Output the (x, y) coordinate of the center of the cell containing the given text.  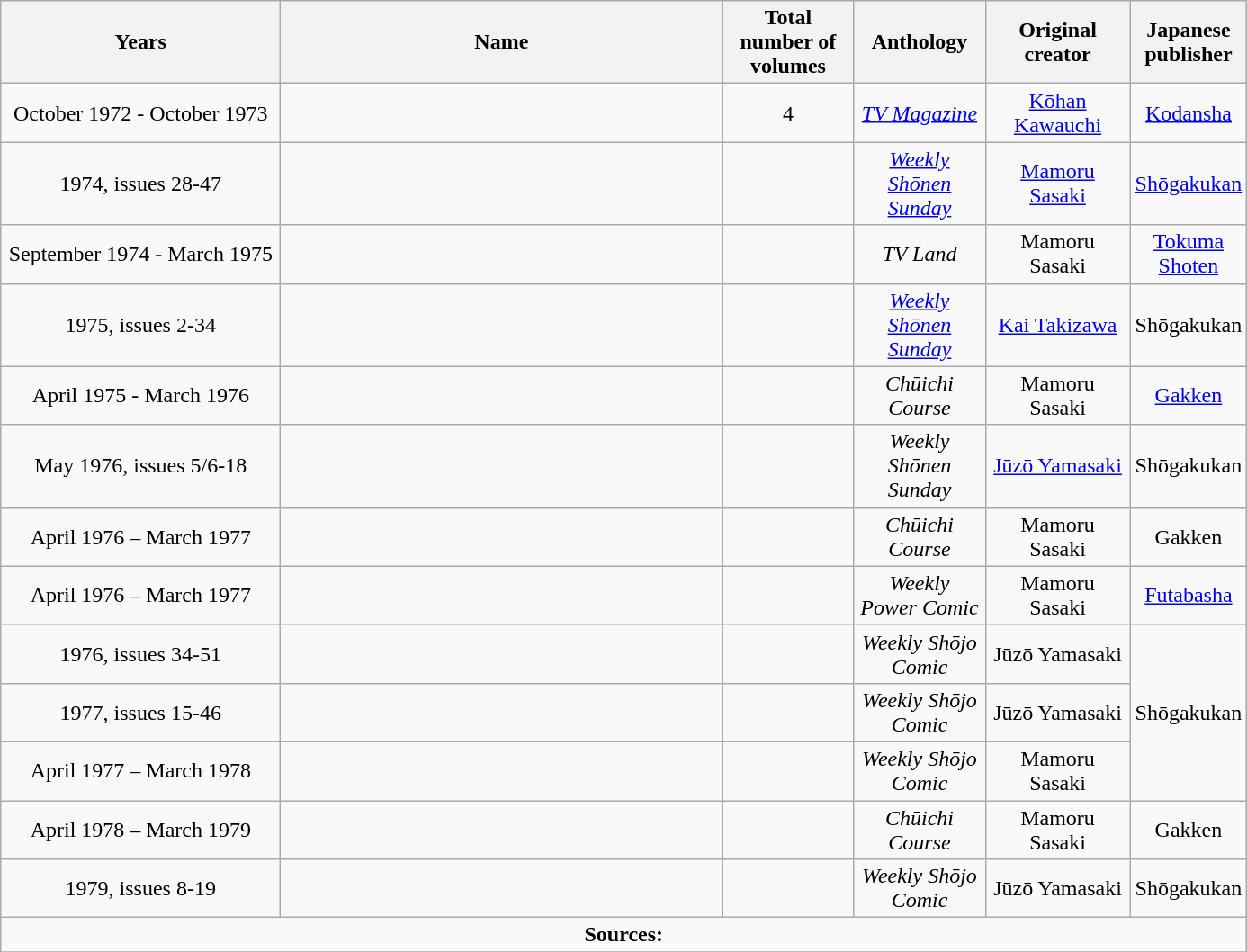
May 1976, issues 5/6-18 (140, 466)
Anthology (920, 42)
Tokuma Shoten (1189, 254)
Years (140, 42)
Japanese publisher (1189, 42)
Kai Takizawa (1058, 325)
1976, issues 34-51 (140, 653)
September 1974 - March 1975 (140, 254)
April 1978 – March 1979 (140, 830)
April 1975 - March 1976 (140, 396)
1977, issues 15-46 (140, 713)
1975, issues 2-34 (140, 325)
Kōhan Kawauchi (1058, 113)
1979, issues 8-19 (140, 889)
Total number of volumes (788, 42)
TV Magazine (920, 113)
Sources: (624, 935)
Original creator (1058, 42)
Kodansha (1189, 113)
4 (788, 113)
1974, issues 28-47 (140, 184)
October 1972 - October 1973 (140, 113)
Name (502, 42)
TV Land (920, 254)
April 1977 – March 1978 (140, 770)
Futabasha (1189, 596)
Weekly Power Comic (920, 596)
